Extract the (X, Y) coordinate from the center of the cell holding the provided text.  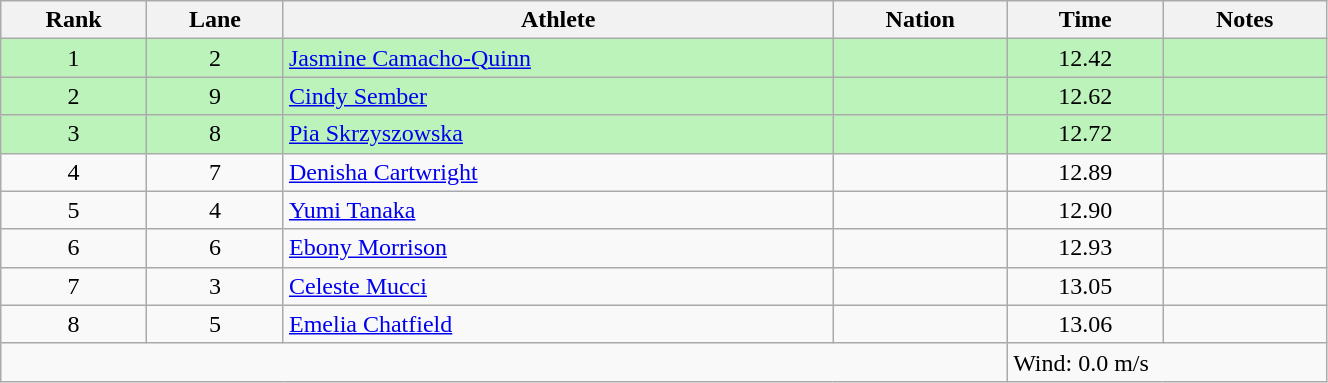
12.72 (1086, 134)
Emelia Chatfield (558, 324)
Notes (1244, 20)
Nation (920, 20)
Yumi Tanaka (558, 210)
12.62 (1086, 96)
Ebony Morrison (558, 248)
Jasmine Camacho-Quinn (558, 58)
Rank (74, 20)
Celeste Mucci (558, 286)
12.93 (1086, 248)
13.05 (1086, 286)
12.90 (1086, 210)
Denisha Cartwright (558, 172)
12.42 (1086, 58)
Pia Skrzyszowska (558, 134)
Lane (214, 20)
12.89 (1086, 172)
Cindy Sember (558, 96)
13.06 (1086, 324)
Wind: 0.0 m/s (1168, 362)
1 (74, 58)
Time (1086, 20)
9 (214, 96)
Athlete (558, 20)
